Capture the cell that displays the provided text and extract its (X, Y) central coordinate. 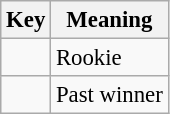
Rookie (110, 58)
Key (26, 20)
Meaning (110, 20)
Past winner (110, 95)
